Provide the [X, Y] coordinate of the cell's center where the given text is located.  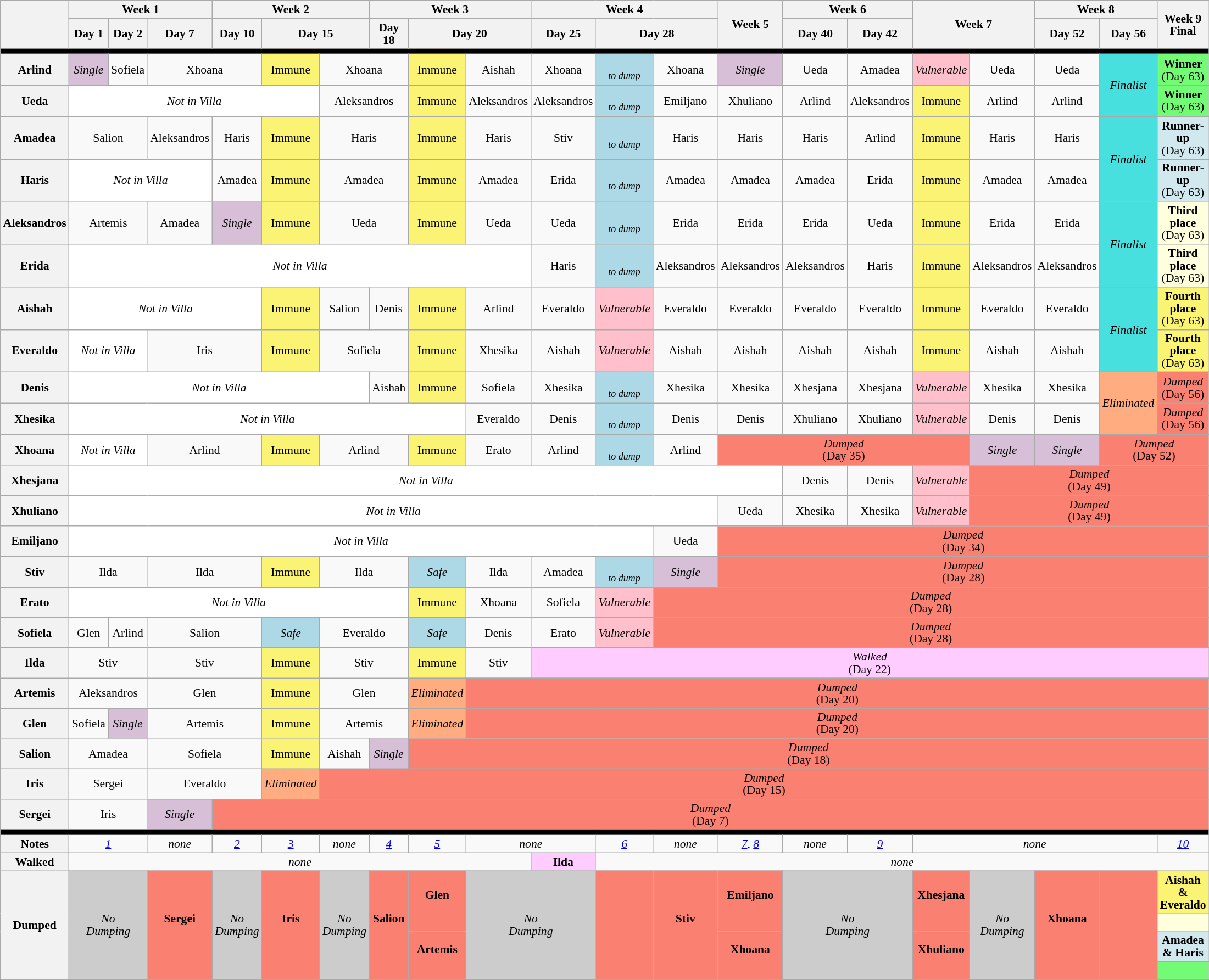
Dumped(Day 18) [809, 754]
4 [389, 844]
Aishah & Everaldo [1183, 892]
Day 1 [89, 34]
Day 28 [656, 34]
Week 6 [848, 10]
Walked(Day 22) [870, 663]
Day 7 [180, 34]
Week 5 [750, 25]
Amadea & Haris [1183, 947]
6 [624, 844]
Day 2 [127, 34]
Dumped(Day 15) [765, 784]
5 [437, 844]
Dumped(Day 52) [1155, 450]
Dumped(Day 35) [844, 450]
Day 15 [315, 34]
Day 56 [1128, 34]
Day 52 [1067, 34]
Week 9Final [1183, 25]
Dumped [35, 925]
Dumped(Day 34) [963, 541]
Day 10 [237, 34]
Day 42 [880, 34]
Day 18 [389, 34]
Day 25 [563, 34]
9 [880, 844]
Week 3 [450, 10]
Week 2 [291, 10]
2 [237, 844]
Day 40 [815, 34]
Week 4 [624, 10]
Day 20 [469, 34]
1 [109, 844]
Week 8 [1096, 10]
10 [1183, 844]
Walked [35, 862]
Week 7 [973, 25]
3 [291, 844]
Dumped(Day 7) [710, 815]
7, 8 [750, 844]
Week 1 [141, 10]
Notes [35, 844]
